Scan for the cell matching the given text and deliver its (x, y) coordinate at center. 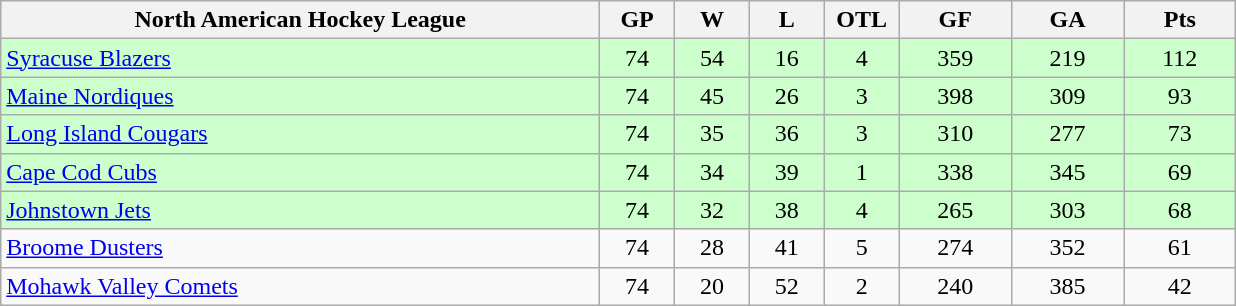
68 (1180, 210)
45 (712, 96)
26 (786, 96)
32 (712, 210)
OTL (862, 20)
274 (955, 248)
16 (786, 58)
34 (712, 172)
GF (955, 20)
310 (955, 134)
69 (1180, 172)
73 (1180, 134)
303 (1067, 210)
398 (955, 96)
20 (712, 286)
309 (1067, 96)
28 (712, 248)
Pts (1180, 20)
Cape Cod Cubs (300, 172)
112 (1180, 58)
Broome Dusters (300, 248)
GP (638, 20)
2 (862, 286)
61 (1180, 248)
93 (1180, 96)
North American Hockey League (300, 20)
338 (955, 172)
39 (786, 172)
35 (712, 134)
359 (955, 58)
38 (786, 210)
L (786, 20)
W (712, 20)
GA (1067, 20)
Long Island Cougars (300, 134)
Syracuse Blazers (300, 58)
265 (955, 210)
Johnstown Jets (300, 210)
52 (786, 286)
345 (1067, 172)
352 (1067, 248)
41 (786, 248)
5 (862, 248)
42 (1180, 286)
219 (1067, 58)
Maine Nordiques (300, 96)
240 (955, 286)
1 (862, 172)
385 (1067, 286)
36 (786, 134)
277 (1067, 134)
54 (712, 58)
Mohawk Valley Comets (300, 286)
